Scan for the cell matching the given text and deliver its (X, Y) coordinate at center. 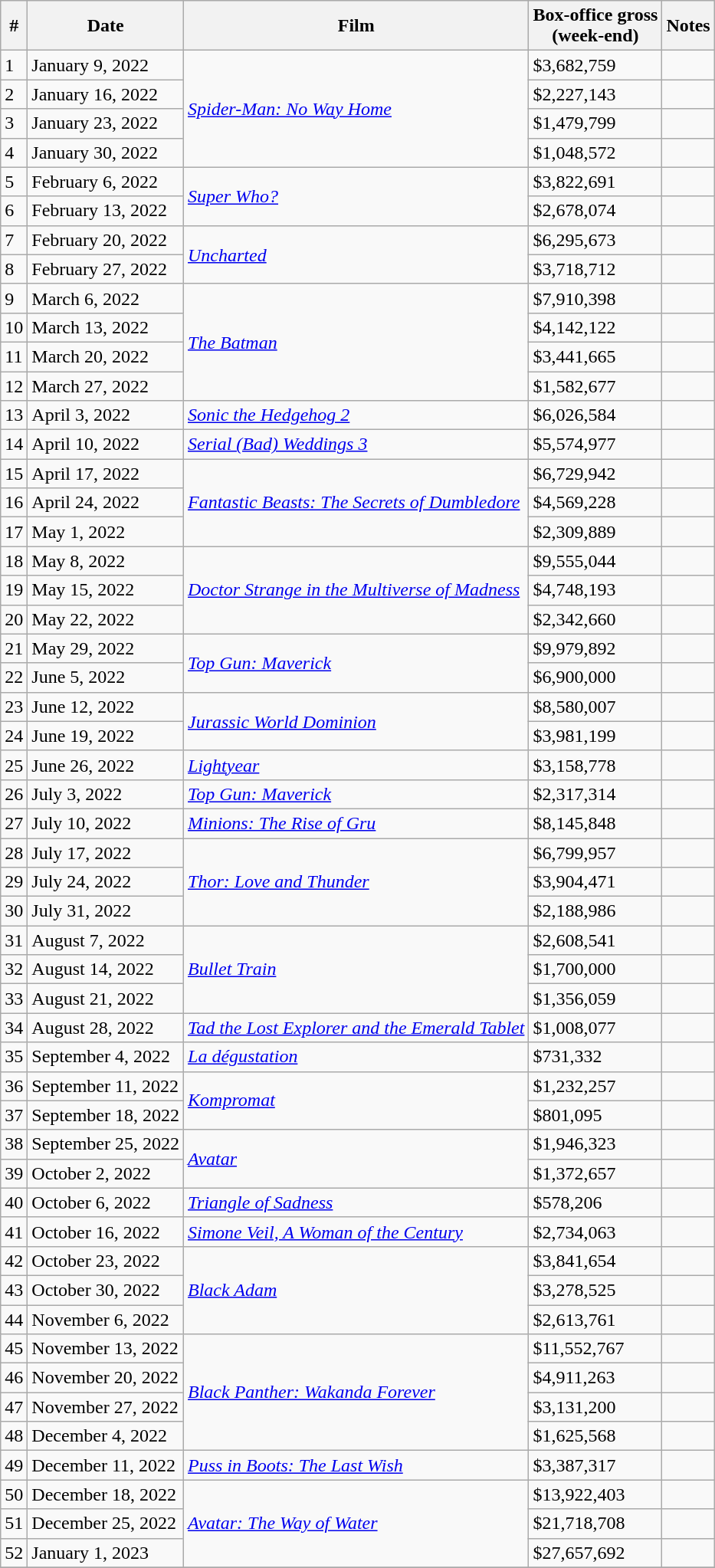
$3,822,691 (595, 182)
$1,008,077 (595, 1028)
$2,309,889 (595, 532)
21 (14, 648)
24 (14, 736)
$3,441,665 (595, 356)
September 18, 2022 (106, 1115)
50 (14, 1494)
September 4, 2022 (106, 1057)
52 (14, 1553)
11 (14, 356)
January 9, 2022 (106, 65)
$27,657,692 (595, 1553)
Triangle of Sadness (356, 1202)
Date (106, 26)
46 (14, 1378)
10 (14, 327)
May 22, 2022 (106, 619)
$6,729,942 (595, 474)
December 11, 2022 (106, 1465)
$3,131,200 (595, 1407)
November 27, 2022 (106, 1407)
47 (14, 1407)
September 11, 2022 (106, 1086)
$2,342,660 (595, 619)
13 (14, 415)
Kompromat (356, 1101)
May 1, 2022 (106, 532)
June 12, 2022 (106, 707)
$1,232,257 (595, 1086)
Film (356, 26)
March 20, 2022 (106, 356)
$1,946,323 (595, 1144)
$1,700,000 (595, 969)
20 (14, 619)
43 (14, 1290)
19 (14, 590)
35 (14, 1057)
July 31, 2022 (106, 911)
22 (14, 677)
25 (14, 765)
$6,295,673 (595, 240)
$11,552,767 (595, 1349)
January 16, 2022 (106, 94)
December 18, 2022 (106, 1494)
July 24, 2022 (106, 882)
$9,979,892 (595, 648)
Serial (Bad) Weddings 3 (356, 444)
Fantastic Beasts: The Secrets of Dumbledore (356, 503)
October 2, 2022 (106, 1173)
$8,145,848 (595, 823)
Avatar (356, 1159)
$2,734,063 (595, 1232)
Thor: Love and Thunder (356, 882)
Jurassic World Dominion (356, 721)
2 (14, 94)
August 14, 2022 (106, 969)
December 25, 2022 (106, 1524)
$3,904,471 (595, 882)
$3,158,778 (595, 765)
$2,188,986 (595, 911)
42 (14, 1261)
February 20, 2022 (106, 240)
April 24, 2022 (106, 503)
Spider-Man: No Way Home (356, 109)
March 13, 2022 (106, 327)
$13,922,403 (595, 1494)
6 (14, 211)
October 16, 2022 (106, 1232)
$1,625,568 (595, 1436)
$2,613,761 (595, 1319)
17 (14, 532)
5 (14, 182)
4 (14, 153)
June 5, 2022 (106, 677)
34 (14, 1028)
December 4, 2022 (106, 1436)
Simone Veil, A Woman of the Century (356, 1232)
$1,479,799 (595, 123)
May 29, 2022 (106, 648)
$3,387,317 (595, 1465)
$2,317,314 (595, 794)
$7,910,398 (595, 298)
$1,582,677 (595, 385)
$2,227,143 (595, 94)
February 13, 2022 (106, 211)
45 (14, 1349)
37 (14, 1115)
April 3, 2022 (106, 415)
November 13, 2022 (106, 1349)
January 23, 2022 (106, 123)
August 28, 2022 (106, 1028)
May 8, 2022 (106, 561)
$6,900,000 (595, 677)
51 (14, 1524)
October 6, 2022 (106, 1202)
15 (14, 474)
February 27, 2022 (106, 269)
$1,372,657 (595, 1173)
April 17, 2022 (106, 474)
May 15, 2022 (106, 590)
38 (14, 1144)
$8,580,007 (595, 707)
$4,142,122 (595, 327)
February 6, 2022 (106, 182)
September 25, 2022 (106, 1144)
Super Who? (356, 196)
$4,569,228 (595, 503)
14 (14, 444)
30 (14, 911)
Doctor Strange in the Multiverse of Madness (356, 590)
Box-office gross(week-end) (595, 26)
$578,206 (595, 1202)
$4,748,193 (595, 590)
$3,981,199 (595, 736)
44 (14, 1319)
18 (14, 561)
July 10, 2022 (106, 823)
40 (14, 1202)
January 30, 2022 (106, 153)
31 (14, 940)
32 (14, 969)
June 19, 2022 (106, 736)
12 (14, 385)
1 (14, 65)
Black Adam (356, 1290)
41 (14, 1232)
La dégustation (356, 1057)
July 3, 2022 (106, 794)
$5,574,977 (595, 444)
$2,608,541 (595, 940)
39 (14, 1173)
$3,718,712 (595, 269)
16 (14, 503)
$2,678,074 (595, 211)
26 (14, 794)
7 (14, 240)
July 17, 2022 (106, 853)
Sonic the Hedgehog 2 (356, 415)
29 (14, 882)
$3,278,525 (595, 1290)
$3,682,759 (595, 65)
June 26, 2022 (106, 765)
8 (14, 269)
$801,095 (595, 1115)
28 (14, 853)
$9,555,044 (595, 561)
Notes (688, 26)
3 (14, 123)
The Batman (356, 342)
October 30, 2022 (106, 1290)
August 7, 2022 (106, 940)
Minions: The Rise of Gru (356, 823)
27 (14, 823)
April 10, 2022 (106, 444)
October 23, 2022 (106, 1261)
Tad the Lost Explorer and the Emerald Tablet (356, 1028)
Puss in Boots: The Last Wish (356, 1465)
Black Panther: Wakanda Forever (356, 1393)
$3,841,654 (595, 1261)
March 6, 2022 (106, 298)
$731,332 (595, 1057)
August 21, 2022 (106, 999)
March 27, 2022 (106, 385)
# (14, 26)
33 (14, 999)
Lightyear (356, 765)
48 (14, 1436)
$6,799,957 (595, 853)
$4,911,263 (595, 1378)
November 6, 2022 (106, 1319)
$1,048,572 (595, 153)
January 1, 2023 (106, 1553)
$21,718,708 (595, 1524)
9 (14, 298)
36 (14, 1086)
23 (14, 707)
$1,356,059 (595, 999)
Uncharted (356, 254)
Bullet Train (356, 969)
49 (14, 1465)
November 20, 2022 (106, 1378)
Avatar: The Way of Water (356, 1524)
$6,026,584 (595, 415)
